Return the [X, Y] coordinate for the center point of the cell that contains the specified text.  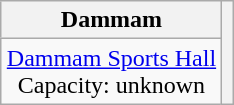
Dammam [111, 20]
Dammam Sports HallCapacity: unknown [111, 72]
